Capture the cell that displays the provided text and extract its [x, y] central coordinate. 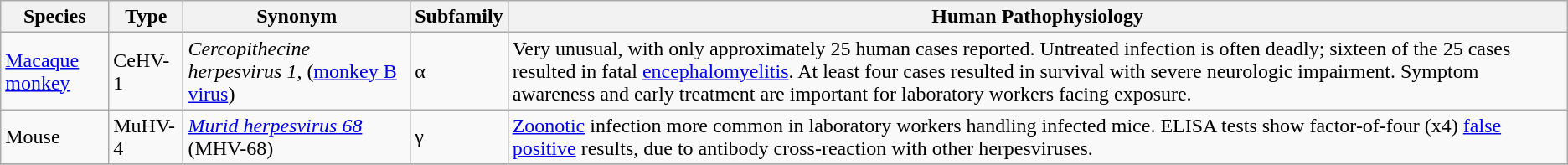
MuHV-4 [146, 137]
Macaque monkey [55, 71]
γ [459, 137]
α [459, 71]
CeHV-1 [146, 71]
Cercopithecine herpesvirus 1, (monkey B virus) [297, 71]
Human Pathophysiology [1037, 17]
Subfamily [459, 17]
Murid herpesvirus 68 (MHV-68) [297, 137]
Mouse [55, 137]
Synonym [297, 17]
Species [55, 17]
Type [146, 17]
